Provide the [X, Y] coordinate of the cell's center where the given text is located.  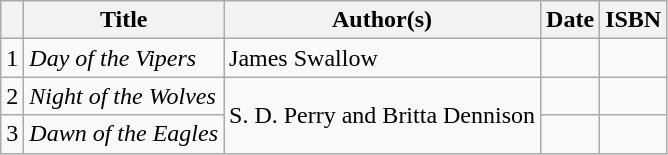
ISBN [634, 20]
3 [12, 134]
Date [570, 20]
James Swallow [382, 58]
2 [12, 96]
Night of the Wolves [124, 96]
Day of the Vipers [124, 58]
S. D. Perry and Britta Dennison [382, 115]
Title [124, 20]
1 [12, 58]
Dawn of the Eagles [124, 134]
Author(s) [382, 20]
